From the cell containing the given text, extract its center point as (x, y) coordinate. 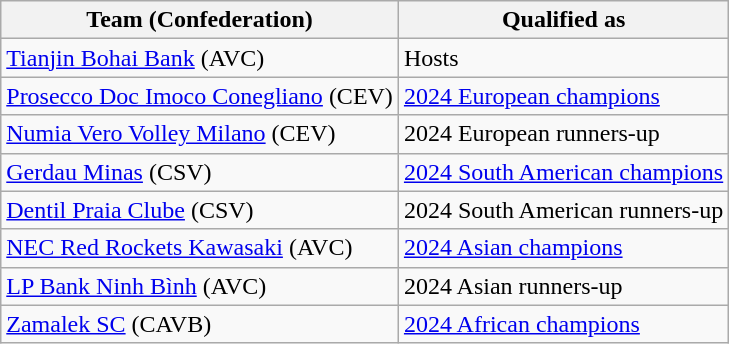
2024 European champions (563, 96)
LP Bank Ninh Bình (AVC) (200, 286)
Numia Vero Volley Milano (CEV) (200, 134)
2024 South American champions (563, 172)
Team (Confederation) (200, 20)
NEC Red Rockets Kawasaki (AVC) (200, 248)
2024 European runners-up (563, 134)
Zamalek SC (CAVB) (200, 324)
Qualified as (563, 20)
2024 South American runners-up (563, 210)
2024 African champions (563, 324)
2024 Asian runners-up (563, 286)
Prosecco Doc Imoco Conegliano (CEV) (200, 96)
Gerdau Minas (CSV) (200, 172)
Hosts (563, 58)
2024 Asian champions (563, 248)
Dentil Praia Clube (CSV) (200, 210)
Tianjin Bohai Bank (AVC) (200, 58)
